From the cell containing the given text, extract its center point as [x, y] coordinate. 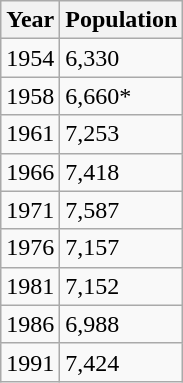
Population [122, 20]
1966 [30, 172]
6,330 [122, 58]
1976 [30, 248]
1991 [30, 362]
7,157 [122, 248]
7,418 [122, 172]
1961 [30, 134]
1958 [30, 96]
1986 [30, 324]
7,152 [122, 286]
1954 [30, 58]
1971 [30, 210]
7,424 [122, 362]
6,988 [122, 324]
Year [30, 20]
1981 [30, 286]
7,587 [122, 210]
7,253 [122, 134]
6,660* [122, 96]
